Locate the cell with the specified text and output its [X, Y] center coordinate. 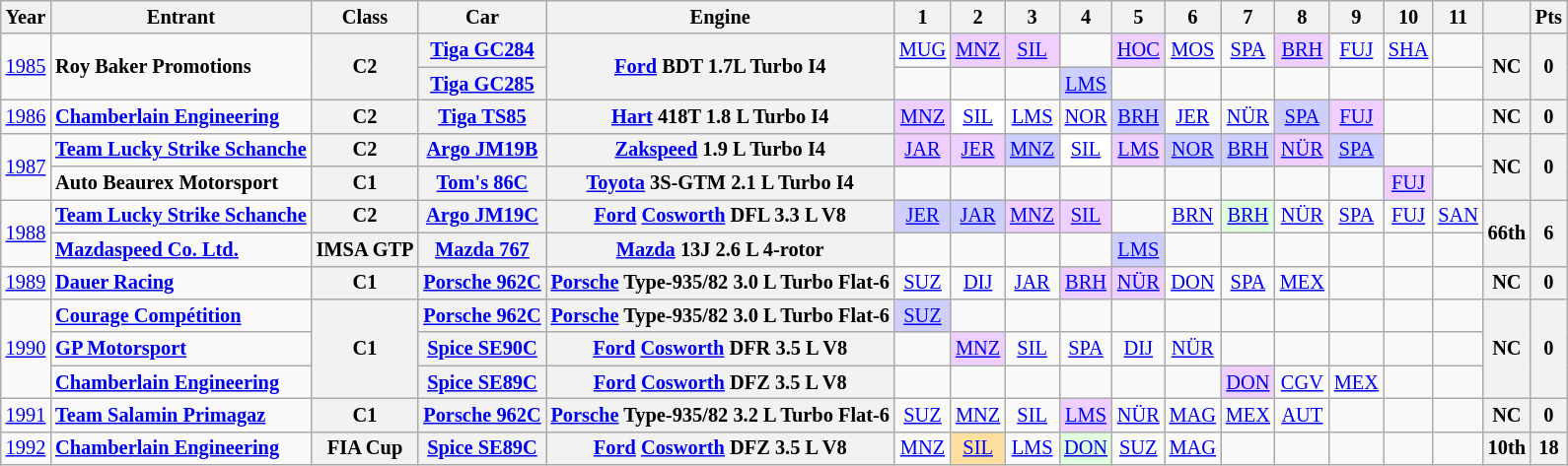
1987 [26, 166]
Ford Cosworth DFL 3.3 L V8 [720, 216]
Dauer Racing [180, 283]
Tiga GC284 [481, 50]
Tiga GC285 [481, 84]
Pts [1548, 17]
18 [1548, 448]
5 [1138, 17]
MOS [1193, 50]
Spice SE90C [481, 349]
4 [1086, 17]
1992 [26, 448]
1989 [26, 283]
Engine [720, 17]
SAN [1458, 216]
Entrant [180, 17]
Courage Compétition [180, 315]
CGV [1302, 382]
1988 [26, 233]
10th [1507, 448]
Argo JM19C [481, 216]
Tiga TS85 [481, 116]
8 [1302, 17]
Zakspeed 1.9 L Turbo I4 [720, 150]
1986 [26, 116]
1985 [26, 67]
7 [1248, 17]
Car [481, 17]
3 [1032, 17]
Roy Baker Promotions [180, 67]
Toyota 3S-GTM 2.1 L Turbo I4 [720, 183]
Team Salamin Primagaz [180, 415]
9 [1357, 17]
GP Motorsport [180, 349]
Year [26, 17]
FIA Cup [365, 448]
2 [978, 17]
Ford Cosworth DFR 3.5 L V8 [720, 349]
AUT [1302, 415]
Ford BDT 1.7L Turbo I4 [720, 67]
BRN [1193, 216]
Class [365, 17]
1 [923, 17]
Mazdaspeed Co. Ltd. [180, 249]
MUG [923, 50]
66th [1507, 233]
10 [1408, 17]
Hart 418T 1.8 L Turbo I4 [720, 116]
1990 [26, 349]
Porsche Type-935/82 3.2 L Turbo Flat-6 [720, 415]
Auto Beaurex Motorsport [180, 183]
Argo JM19B [481, 150]
11 [1458, 17]
1991 [26, 415]
SHA [1408, 50]
Tom's 86C [481, 183]
Mazda 767 [481, 249]
Mazda 13J 2.6 L 4-rotor [720, 249]
IMSA GTP [365, 249]
HOC [1138, 50]
